Extract the (x, y) coordinate from the center of the cell holding the provided text.  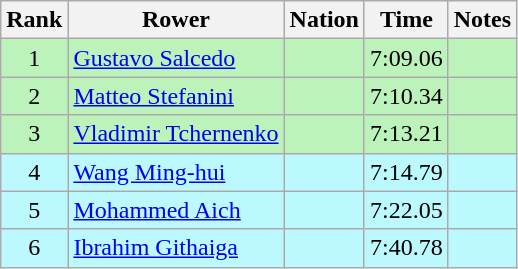
2 (34, 96)
7:13.21 (406, 134)
5 (34, 210)
Wang Ming-hui (176, 172)
3 (34, 134)
7:10.34 (406, 96)
Gustavo Salcedo (176, 58)
Rower (176, 20)
Vladimir Tchernenko (176, 134)
6 (34, 248)
Rank (34, 20)
7:40.78 (406, 248)
7:09.06 (406, 58)
7:22.05 (406, 210)
1 (34, 58)
Ibrahim Githaiga (176, 248)
7:14.79 (406, 172)
Nation (324, 20)
Matteo Stefanini (176, 96)
Mohammed Aich (176, 210)
Time (406, 20)
4 (34, 172)
Notes (482, 20)
